Detect which cell encompasses the target text, then output its [x, y] center coordinate. 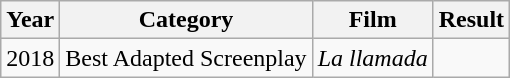
Year [30, 20]
2018 [30, 58]
Result [471, 20]
Best Adapted Screenplay [186, 58]
Film [372, 20]
La llamada [372, 58]
Category [186, 20]
